Detect which cell encompasses the target text, then output its [x, y] center coordinate. 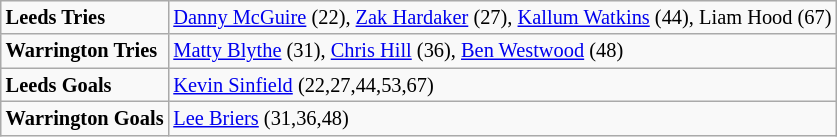
Warrington Goals [85, 118]
Danny McGuire (22), Zak Hardaker (27), Kallum Watkins (44), Liam Hood (67) [502, 17]
Leeds Tries [85, 17]
Matty Blythe (31), Chris Hill (36), Ben Westwood (48) [502, 51]
Kevin Sinfield (22,27,44,53,67) [502, 85]
Leeds Goals [85, 85]
Warrington Tries [85, 51]
Lee Briers (31,36,48) [502, 118]
